Find where the given text appears and provide that cell's center as (X, Y) coordinate. 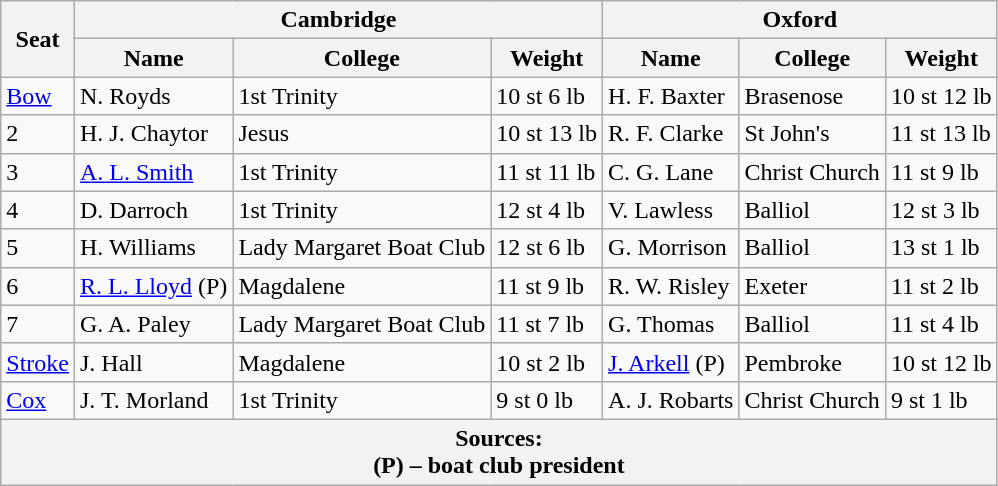
12 st 3 lb (941, 210)
C. G. Lane (671, 172)
11 st 4 lb (941, 324)
2 (38, 134)
Jesus (362, 134)
12 st 6 lb (547, 248)
Seat (38, 39)
12 st 4 lb (547, 210)
A. J. Robarts (671, 400)
7 (38, 324)
D. Darroch (153, 210)
10 st 2 lb (547, 362)
10 st 6 lb (547, 96)
J. Hall (153, 362)
11 st 11 lb (547, 172)
5 (38, 248)
4 (38, 210)
N. Royds (153, 96)
11 st 7 lb (547, 324)
13 st 1 lb (941, 248)
H. J. Chaytor (153, 134)
R. W. Risley (671, 286)
Exeter (812, 286)
St John's (812, 134)
G. A. Paley (153, 324)
9 st 1 lb (941, 400)
R. F. Clarke (671, 134)
Sources:(P) – boat club president (499, 452)
6 (38, 286)
R. L. Lloyd (P) (153, 286)
J. Arkell (P) (671, 362)
Pembroke (812, 362)
H. Williams (153, 248)
V. Lawless (671, 210)
10 st 13 lb (547, 134)
J. T. Morland (153, 400)
Oxford (800, 20)
11 st 2 lb (941, 286)
Bow (38, 96)
Brasenose (812, 96)
Cambridge (338, 20)
Cox (38, 400)
A. L. Smith (153, 172)
3 (38, 172)
H. F. Baxter (671, 96)
11 st 13 lb (941, 134)
9 st 0 lb (547, 400)
G. Thomas (671, 324)
Stroke (38, 362)
G. Morrison (671, 248)
